Identify which cell holds the provided text, then report its (X, Y) central coordinate. 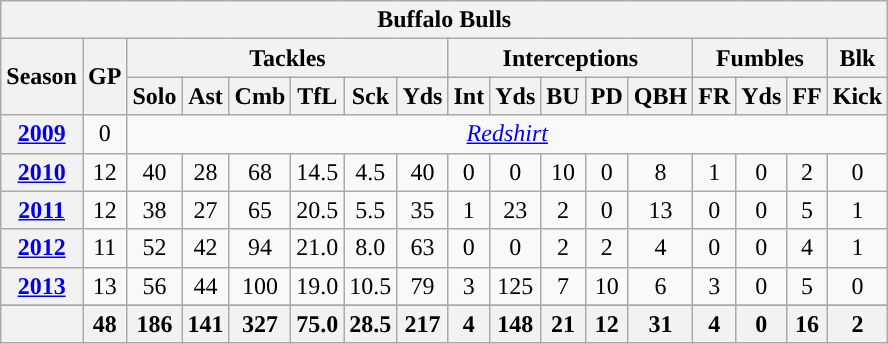
2013 (42, 286)
148 (516, 324)
8 (660, 172)
5.5 (370, 210)
2010 (42, 172)
23 (516, 210)
11 (104, 248)
20.5 (318, 210)
8.0 (370, 248)
44 (206, 286)
Buffalo Bulls (444, 20)
Solo (154, 96)
7 (563, 286)
Redshirt (508, 134)
16 (807, 324)
79 (422, 286)
2011 (42, 210)
63 (422, 248)
56 (154, 286)
GP (104, 77)
68 (260, 172)
FF (807, 96)
21 (563, 324)
42 (206, 248)
65 (260, 210)
Season (42, 77)
75.0 (318, 324)
BU (563, 96)
35 (422, 210)
27 (206, 210)
94 (260, 248)
QBH (660, 96)
21.0 (318, 248)
2012 (42, 248)
PD (606, 96)
Sck (370, 96)
2009 (42, 134)
Kick (857, 96)
14.5 (318, 172)
48 (104, 324)
100 (260, 286)
186 (154, 324)
Blk (857, 58)
125 (516, 286)
38 (154, 210)
Interceptions (570, 58)
19.0 (318, 286)
28 (206, 172)
Tackles (288, 58)
28.5 (370, 324)
Ast (206, 96)
31 (660, 324)
52 (154, 248)
4.5 (370, 172)
6 (660, 286)
TfL (318, 96)
10.5 (370, 286)
FR (714, 96)
217 (422, 324)
Int (469, 96)
Fumbles (760, 58)
327 (260, 324)
141 (206, 324)
Cmb (260, 96)
